Determine the (x, y) coordinate at the center of the cell enclosing the given text.  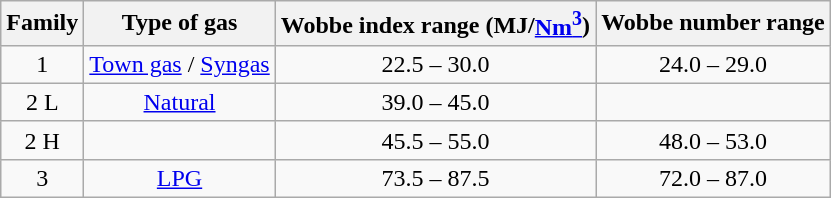
Wobbe number range (714, 24)
45.5 – 55.0 (435, 140)
LPG (180, 178)
24.0 – 29.0 (714, 64)
Type of gas (180, 24)
48.0 – 53.0 (714, 140)
Town gas / Syngas (180, 64)
39.0 – 45.0 (435, 102)
Natural (180, 102)
72.0 – 87.0 (714, 178)
2 L (42, 102)
22.5 – 30.0 (435, 64)
73.5 – 87.5 (435, 178)
Family (42, 24)
1 (42, 64)
3 (42, 178)
Wobbe index range (MJ/Nm3) (435, 24)
2 H (42, 140)
